Search for the cell housing the specified text and yield its (X, Y) center coordinate. 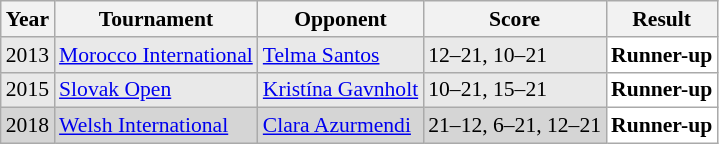
21–12, 6–21, 12–21 (514, 126)
Opponent (340, 19)
Slovak Open (156, 90)
Telma Santos (340, 55)
Clara Azurmendi (340, 126)
Year (28, 19)
Tournament (156, 19)
Welsh International (156, 126)
Score (514, 19)
2015 (28, 90)
Result (662, 19)
Kristína Gavnholt (340, 90)
Morocco International (156, 55)
10–21, 15–21 (514, 90)
12–21, 10–21 (514, 55)
2018 (28, 126)
2013 (28, 55)
